Find where the given text appears and provide that cell's center as (x, y) coordinate. 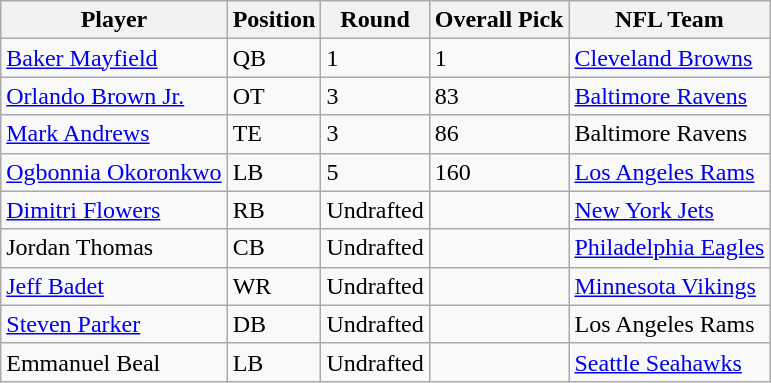
Ogbonnia Okoronkwo (114, 172)
Emmanuel Beal (114, 362)
Overall Pick (499, 20)
Player (114, 20)
New York Jets (670, 210)
Seattle Seahawks (670, 362)
CB (274, 248)
Baker Mayfield (114, 58)
TE (274, 134)
Steven Parker (114, 324)
86 (499, 134)
Minnesota Vikings (670, 286)
RB (274, 210)
Cleveland Browns (670, 58)
Mark Andrews (114, 134)
DB (274, 324)
OT (274, 96)
NFL Team (670, 20)
83 (499, 96)
5 (375, 172)
WR (274, 286)
QB (274, 58)
Dimitri Flowers (114, 210)
Jeff Badet (114, 286)
Jordan Thomas (114, 248)
Position (274, 20)
Orlando Brown Jr. (114, 96)
Philadelphia Eagles (670, 248)
160 (499, 172)
Round (375, 20)
